Locate the cell with the specified text and output its [X, Y] center coordinate. 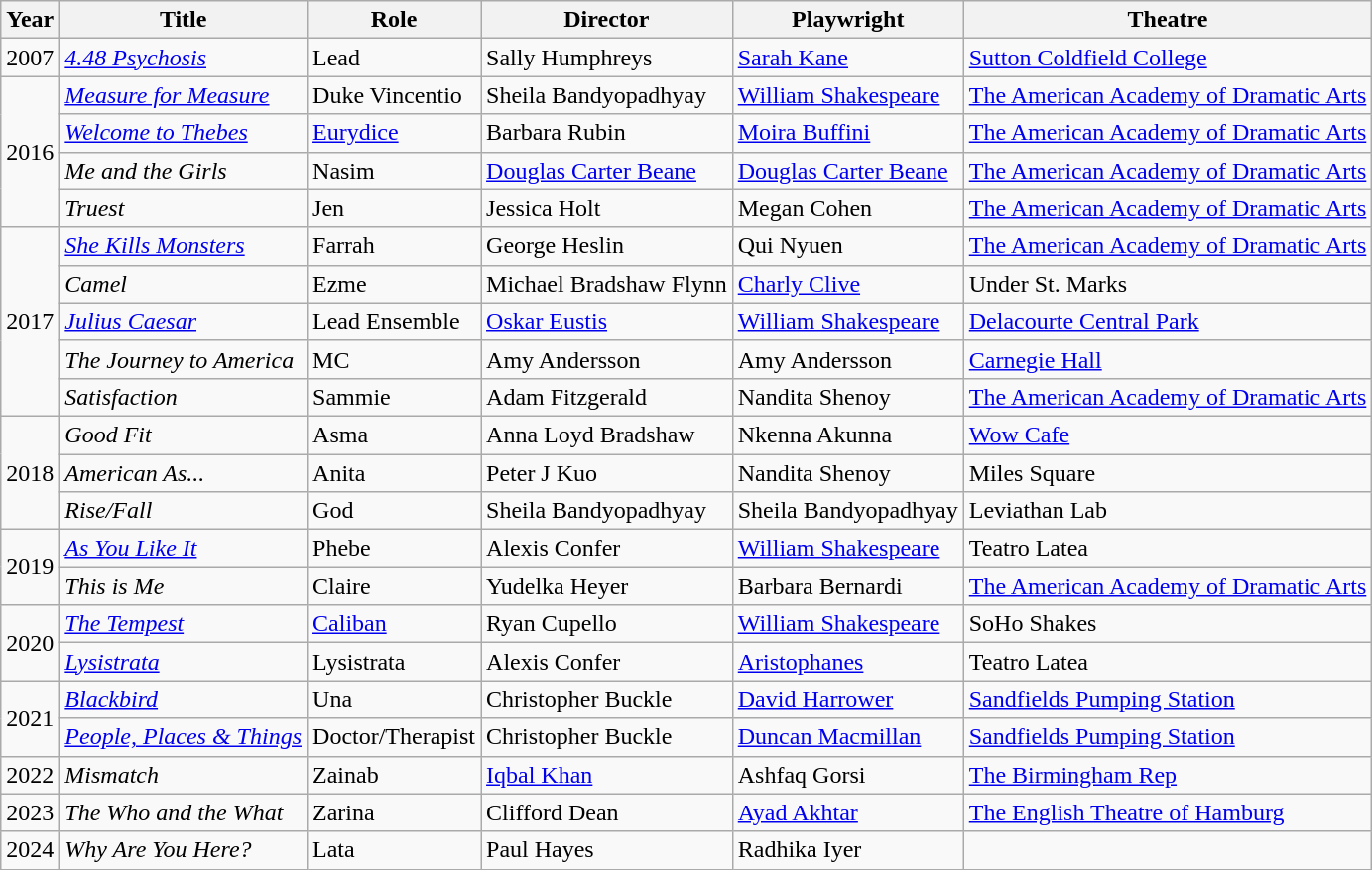
Sarah Kane [847, 58]
Zarina [395, 812]
The Journey to America [184, 359]
Director [607, 20]
Title [184, 20]
The Who and the What [184, 812]
Iqbal Khan [607, 775]
Farrah [395, 246]
SoHo Shakes [1168, 624]
Phebe [395, 549]
Nasim [395, 171]
Yudelka Heyer [607, 586]
4.48 Psychosis [184, 58]
Julius Caesar [184, 321]
MC [395, 359]
Paul Hayes [607, 850]
Oskar Eustis [607, 321]
Anna Loyd Bradshaw [607, 435]
Adam Fitzgerald [607, 397]
Lead Ensemble [395, 321]
Good Fit [184, 435]
Leviathan Lab [1168, 511]
2016 [30, 152]
David Harrower [847, 699]
Role [395, 20]
Sammie [395, 397]
2018 [30, 472]
Rise/Fall [184, 511]
Peter J Kuo [607, 473]
2021 [30, 718]
Why Are You Here? [184, 850]
Ashfaq Gorsi [847, 775]
2020 [30, 643]
Charly Clive [847, 284]
Wow Cafe [1168, 435]
2007 [30, 58]
Qui Nyuen [847, 246]
God [395, 511]
Doctor/Therapist [395, 737]
She Kills Monsters [184, 246]
Camel [184, 284]
Measure for Measure [184, 95]
Theatre [1168, 20]
Radhika Iyer [847, 850]
Ryan Cupello [607, 624]
Ezme [395, 284]
Sally Humphreys [607, 58]
Delacourte Central Park [1168, 321]
2017 [30, 321]
Claire [395, 586]
Ayad Akhtar [847, 812]
Miles Square [1168, 473]
Playwright [847, 20]
Satisfaction [184, 397]
Lead [395, 58]
Year [30, 20]
Michael Bradshaw Flynn [607, 284]
2023 [30, 812]
Sutton Coldfield College [1168, 58]
Clifford Dean [607, 812]
Zainab [395, 775]
Anita [395, 473]
Eurydice [395, 133]
Me and the Girls [184, 171]
Jessica Holt [607, 208]
Carnegie Hall [1168, 359]
2019 [30, 567]
People, Places & Things [184, 737]
Aristophanes [847, 662]
Barbara Rubin [607, 133]
Truest [184, 208]
2024 [30, 850]
American As... [184, 473]
Welcome to Thebes [184, 133]
Caliban [395, 624]
This is Me [184, 586]
Under St. Marks [1168, 284]
Moira Buffini [847, 133]
Asma [395, 435]
The Tempest [184, 624]
Mismatch [184, 775]
Barbara Bernardi [847, 586]
Nkenna Akunna [847, 435]
The English Theatre of Hamburg [1168, 812]
Duncan Macmillan [847, 737]
Jen [395, 208]
George Heslin [607, 246]
Lata [395, 850]
2022 [30, 775]
As You Like It [184, 549]
Una [395, 699]
Blackbird [184, 699]
The Birmingham Rep [1168, 775]
Megan Cohen [847, 208]
Duke Vincentio [395, 95]
